For the text-containing cell, return its midpoint in [x, y] coordinate format. 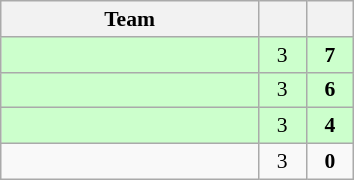
7 [330, 55]
Team [130, 19]
4 [330, 126]
6 [330, 90]
0 [330, 162]
